Provide the [x, y] coordinate of the cell's center where the given text is located.  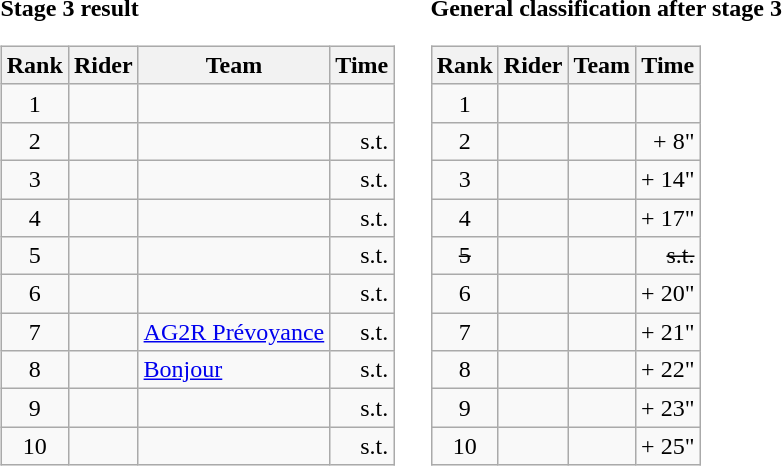
+ 22" [668, 370]
Bonjour [234, 370]
+ 21" [668, 332]
+ 14" [668, 179]
+ 23" [668, 408]
AG2R Prévoyance [234, 332]
+ 8" [668, 141]
+ 17" [668, 217]
+ 20" [668, 294]
+ 25" [668, 446]
